Capture the cell that displays the provided text and extract its [x, y] central coordinate. 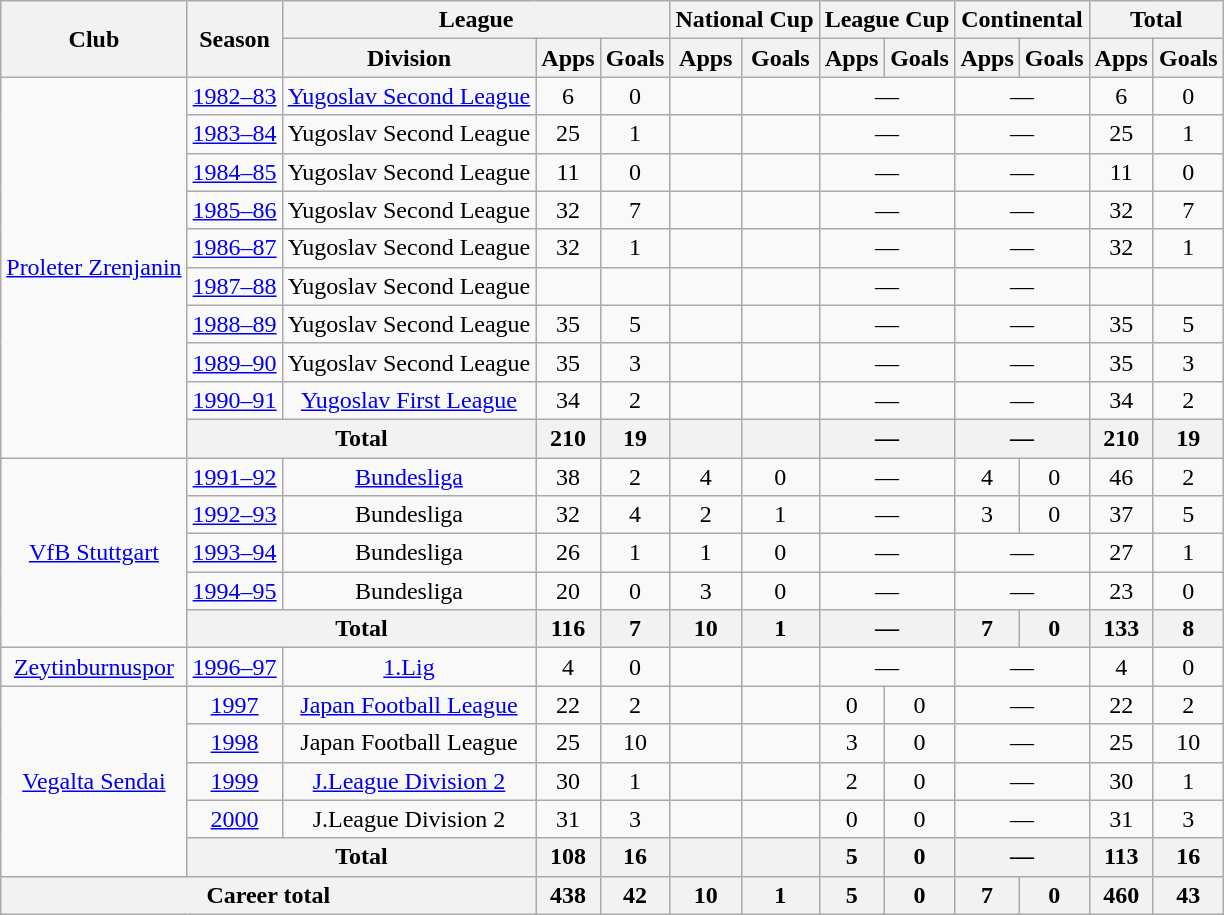
23 [1121, 591]
8 [1188, 629]
League Cup [887, 20]
Career total [268, 895]
VfB Stuttgart [94, 553]
27 [1121, 553]
Zeytinburnuspor [94, 667]
46 [1121, 477]
1.Lig [409, 667]
Yugoslav First League [409, 400]
1985–86 [234, 210]
1986–87 [234, 248]
1990–91 [234, 400]
1998 [234, 743]
20 [568, 591]
Division [409, 58]
1994–95 [234, 591]
133 [1121, 629]
43 [1188, 895]
Season [234, 39]
Club [94, 39]
1992–93 [234, 515]
460 [1121, 895]
1989–90 [234, 362]
Vegalta Sendai [94, 781]
37 [1121, 515]
1988–89 [234, 324]
1996–97 [234, 667]
1991–92 [234, 477]
116 [568, 629]
Continental [1022, 20]
1982–83 [234, 96]
1993–94 [234, 553]
1999 [234, 781]
National Cup [744, 20]
1997 [234, 705]
League [476, 20]
2000 [234, 819]
Proleter Zrenjanin [94, 268]
1984–85 [234, 172]
42 [635, 895]
108 [568, 857]
1983–84 [234, 134]
38 [568, 477]
26 [568, 553]
438 [568, 895]
1987–88 [234, 286]
113 [1121, 857]
